Determine the (X, Y) coordinate at the center of the cell enclosing the given text.  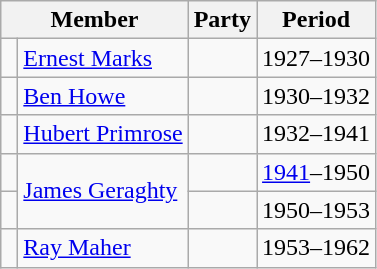
1927–1930 (316, 58)
1950–1953 (316, 210)
James Geraghty (103, 191)
1941–1950 (316, 172)
Hubert Primrose (103, 134)
Member (94, 20)
Party (222, 20)
1953–1962 (316, 248)
Ernest Marks (103, 58)
Ben Howe (103, 96)
Ray Maher (103, 248)
1932–1941 (316, 134)
1930–1932 (316, 96)
Period (316, 20)
